Return [x, y] of the center of cell containing provided text 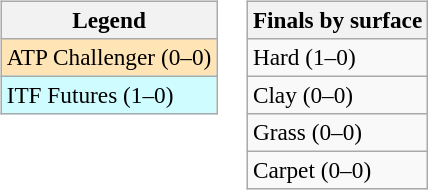
Hard (1–0) [337, 57]
Carpet (0–0) [337, 171]
Finals by surface [337, 20]
Clay (0–0) [337, 95]
Legend [108, 20]
Grass (0–0) [337, 133]
ATP Challenger (0–0) [108, 57]
ITF Futures (1–0) [108, 95]
